Pinpoint the cell where the given text exists, returning its (x, y) midpoint coordinate. 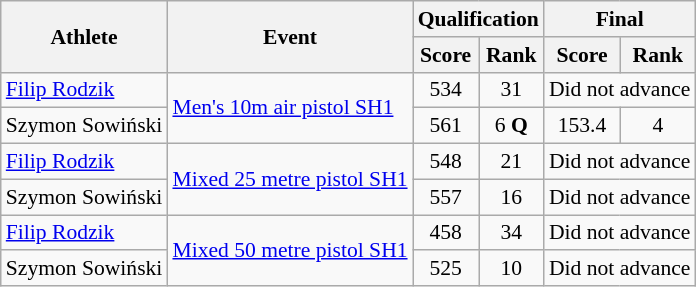
557 (446, 197)
Mixed 25 metre pistol SH1 (290, 180)
Athlete (84, 36)
Mixed 50 metre pistol SH1 (290, 250)
Men's 10m air pistol SH1 (290, 108)
534 (446, 90)
34 (512, 233)
153.4 (582, 126)
10 (512, 269)
Final (620, 19)
458 (446, 233)
561 (446, 126)
Qualification (478, 19)
21 (512, 162)
16 (512, 197)
Event (290, 36)
6 Q (512, 126)
31 (512, 90)
4 (658, 126)
548 (446, 162)
525 (446, 269)
